Pinpoint the cell where the given text exists, returning its [X, Y] midpoint coordinate. 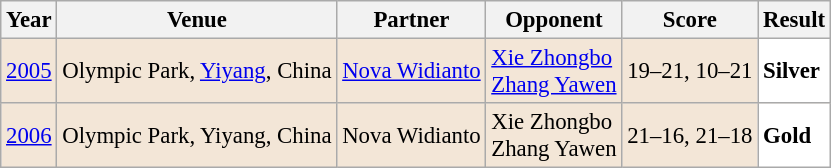
2006 [29, 136]
19–21, 10–21 [690, 72]
Partner [412, 20]
Result [794, 20]
Score [690, 20]
Gold [794, 136]
Silver [794, 72]
2005 [29, 72]
Venue [197, 20]
Opponent [554, 20]
21–16, 21–18 [690, 136]
Year [29, 20]
